Identify which cell holds the provided text, then report its [X, Y] central coordinate. 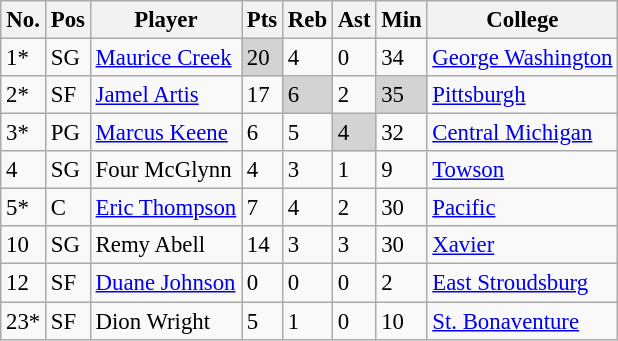
Remy Abell [166, 245]
Pts [262, 20]
5* [24, 208]
12 [24, 283]
Eric Thompson [166, 208]
Duane Johnson [166, 283]
32 [402, 133]
1* [24, 58]
Reb [308, 20]
Xavier [522, 245]
17 [262, 95]
College [522, 20]
Marcus Keene [166, 133]
Pacific [522, 208]
Player [166, 20]
East Stroudsburg [522, 283]
Towson [522, 170]
23* [24, 321]
34 [402, 58]
Four McGlynn [166, 170]
Maurice Creek [166, 58]
7 [262, 208]
Ast [354, 20]
Min [402, 20]
St. Bonaventure [522, 321]
PG [68, 133]
Dion Wright [166, 321]
2* [24, 95]
3* [24, 133]
9 [402, 170]
35 [402, 95]
George Washington [522, 58]
Pittsburgh [522, 95]
C [68, 208]
No. [24, 20]
Pos [68, 20]
14 [262, 245]
Central Michigan [522, 133]
Jamel Artis [166, 95]
20 [262, 58]
